Return the [x, y] coordinate for the center point of the cell that contains the specified text.  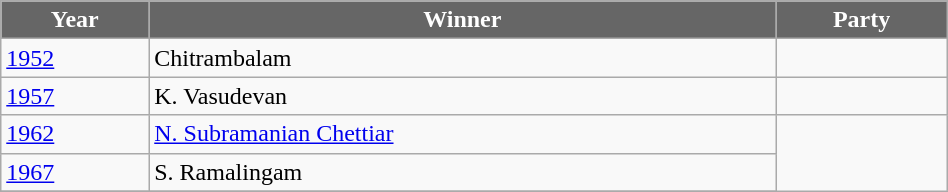
1957 [75, 96]
Chitrambalam [462, 58]
Year [75, 20]
S. Ramalingam [462, 172]
1952 [75, 58]
Party [862, 20]
K. Vasudevan [462, 96]
N. Subramanian Chettiar [462, 134]
1967 [75, 172]
Winner [462, 20]
1962 [75, 134]
